Search for the cell housing the specified text and yield its [X, Y] center coordinate. 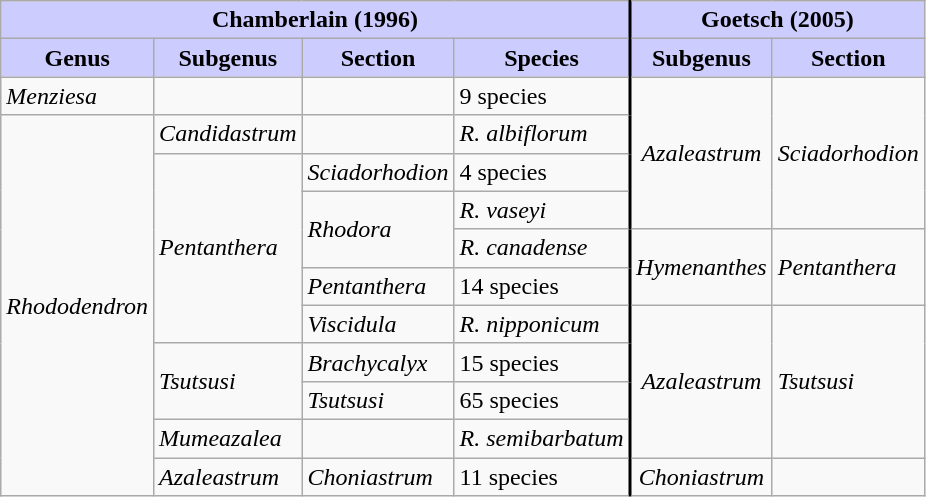
4 species [542, 172]
Rhododendron [78, 306]
Goetsch (2005) [777, 20]
R. nipponicum [542, 324]
Mumeazalea [228, 438]
Hymenanthes [701, 267]
11 species [542, 477]
Viscidula [378, 324]
R. canadense [542, 248]
R. albiflorum [542, 134]
Menziesa [78, 96]
Chamberlain (1996) [316, 20]
R. semibarbatum [542, 438]
9 species [542, 96]
Candidastrum [228, 134]
Rhodora [378, 229]
65 species [542, 400]
Species [542, 58]
14 species [542, 286]
Brachycalyx [378, 362]
15 species [542, 362]
Genus [78, 58]
R. vaseyi [542, 210]
